Search for the cell housing the specified text and yield its (x, y) center coordinate. 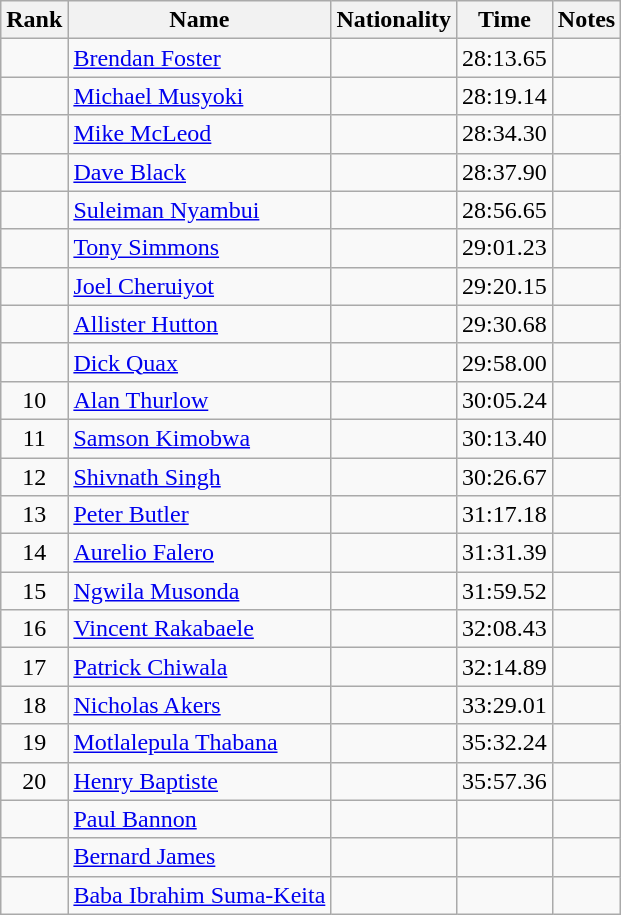
29:58.00 (505, 362)
28:19.14 (505, 96)
Nicholas Akers (200, 705)
28:56.65 (505, 210)
Aurelio Falero (200, 553)
Baba Ibrahim Suma-Keita (200, 895)
29:01.23 (505, 248)
30:13.40 (505, 438)
19 (34, 743)
Nationality (394, 20)
10 (34, 400)
Tony Simmons (200, 248)
35:57.36 (505, 781)
20 (34, 781)
Joel Cheruiyot (200, 286)
Shivnath Singh (200, 477)
30:05.24 (505, 400)
Time (505, 20)
28:37.90 (505, 172)
31:31.39 (505, 553)
32:14.89 (505, 667)
14 (34, 553)
28:13.65 (505, 58)
Bernard James (200, 857)
Suleiman Nyambui (200, 210)
Motlalepula Thabana (200, 743)
Ngwila Musonda (200, 591)
Samson Kimobwa (200, 438)
32:08.43 (505, 629)
Brendan Foster (200, 58)
12 (34, 477)
29:30.68 (505, 324)
18 (34, 705)
15 (34, 591)
31:17.18 (505, 515)
Allister Hutton (200, 324)
Patrick Chiwala (200, 667)
13 (34, 515)
16 (34, 629)
29:20.15 (505, 286)
11 (34, 438)
Dick Quax (200, 362)
Notes (586, 20)
Name (200, 20)
33:29.01 (505, 705)
Mike McLeod (200, 134)
30:26.67 (505, 477)
Henry Baptiste (200, 781)
Vincent Rakabaele (200, 629)
31:59.52 (505, 591)
Rank (34, 20)
Alan Thurlow (200, 400)
Paul Bannon (200, 819)
Peter Butler (200, 515)
17 (34, 667)
35:32.24 (505, 743)
28:34.30 (505, 134)
Dave Black (200, 172)
Michael Musyoki (200, 96)
